Determine the [x, y] coordinate at the center of the cell enclosing the given text.  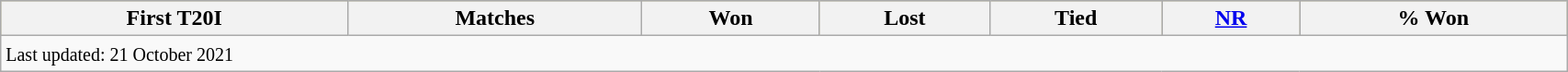
First T20I [175, 18]
Lost [904, 18]
Tied [1076, 18]
% Won [1433, 18]
Matches [495, 18]
NR [1231, 18]
Won [731, 18]
Last updated: 21 October 2021 [784, 54]
